Return the [X, Y] coordinate for the center point of the cell that contains the specified text.  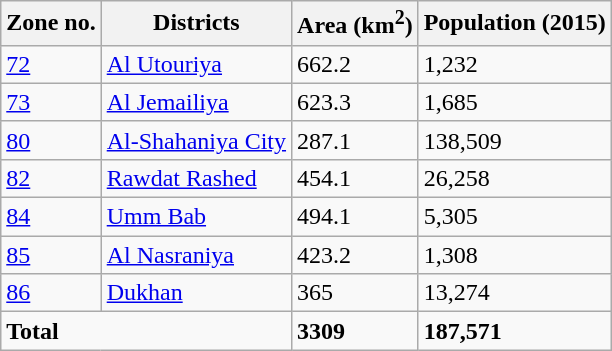
26,258 [514, 178]
Zone no. [51, 24]
86 [51, 293]
1,308 [514, 255]
Dukhan [196, 293]
138,509 [514, 140]
84 [51, 217]
662.2 [356, 64]
187,571 [514, 331]
5,305 [514, 217]
82 [51, 178]
Al Jemailiya [196, 102]
73 [51, 102]
Districts [196, 24]
Umm Bab [196, 217]
1,685 [514, 102]
494.1 [356, 217]
Al-Shahaniya City [196, 140]
Population (2015) [514, 24]
454.1 [356, 178]
85 [51, 255]
3309 [356, 331]
13,274 [514, 293]
365 [356, 293]
423.2 [356, 255]
1,232 [514, 64]
Al Utouriya [196, 64]
287.1 [356, 140]
80 [51, 140]
Total [146, 331]
72 [51, 64]
Rawdat Rashed [196, 178]
623.3 [356, 102]
Al Nasraniya [196, 255]
Area (km2) [356, 24]
